Capture the cell that displays the provided text and extract its (x, y) central coordinate. 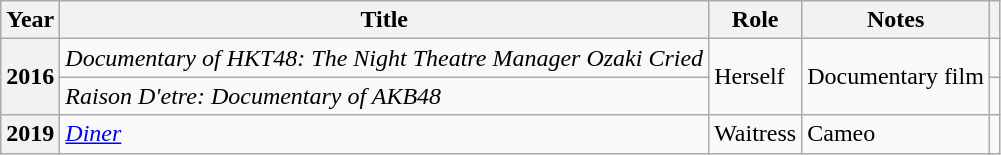
2019 (30, 134)
Cameo (896, 134)
Herself (756, 77)
Raison D'etre: Documentary of AKB48 (384, 96)
Documentary of HKT48: The Night Theatre Manager Ozaki Cried (384, 58)
Notes (896, 20)
Role (756, 20)
2016 (30, 77)
Title (384, 20)
Documentary film (896, 77)
Year (30, 20)
Diner (384, 134)
Waitress (756, 134)
